Return (X, Y) of the center of cell containing provided text 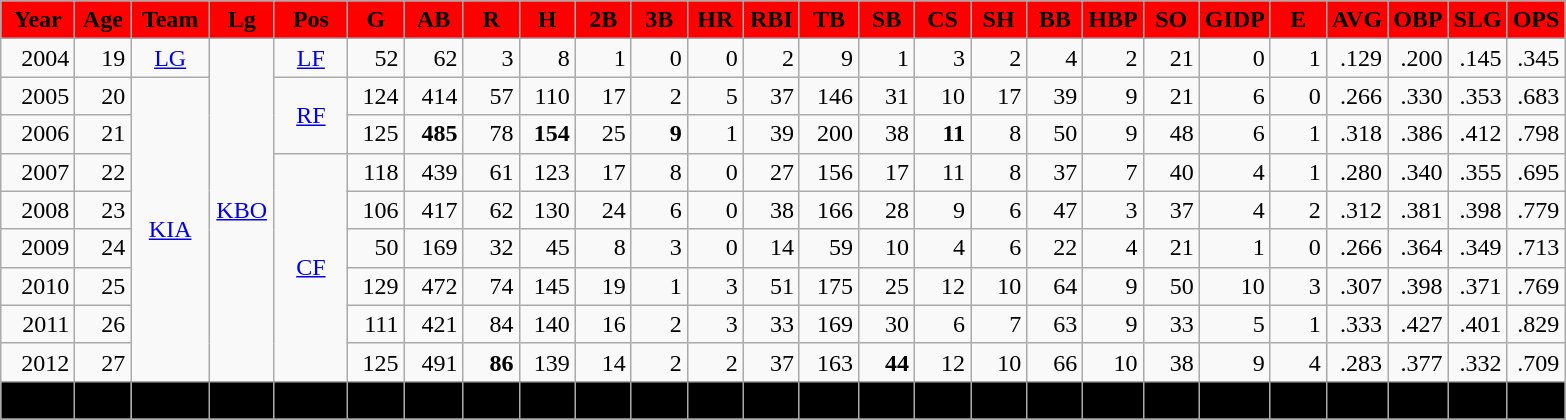
RBI (771, 20)
175 (828, 286)
R (491, 20)
Age (103, 20)
163 (828, 362)
BB (1055, 20)
994 (547, 400)
.345 (1536, 58)
.318 (1356, 134)
CS (943, 20)
.683 (1536, 96)
HBP (1113, 20)
GIDP (1234, 20)
.340 (1418, 172)
.332 (1478, 362)
278 (771, 400)
.381 (1418, 210)
439 (434, 172)
CF (311, 267)
.200 (1418, 58)
59 (828, 248)
20 (103, 96)
.386 (1418, 134)
.349 (1478, 248)
2009 (38, 248)
SH (999, 20)
.371 (1478, 286)
124 (376, 96)
.401 (1478, 324)
.355 (1478, 172)
47 (1055, 210)
417 (434, 210)
LF (311, 58)
.798 (1536, 134)
141 (603, 400)
421 (434, 324)
2006 (38, 134)
RF (311, 115)
.129 (1356, 58)
52 (376, 58)
.709 (1536, 362)
166 (828, 210)
.779 (1536, 210)
.769 (1536, 286)
28 (886, 210)
414 (434, 96)
.829 (1536, 324)
26 (103, 324)
LG (170, 58)
SB (886, 20)
Year (38, 20)
Total (38, 400)
146 (828, 96)
48 (1171, 134)
64 (1055, 286)
106 (376, 210)
.713 (1536, 248)
.746 (1536, 400)
84 (491, 324)
.369 (1478, 400)
AVG (1356, 20)
940 (376, 400)
.427 (1418, 324)
.412 (1478, 134)
224 (886, 400)
111 (376, 324)
.145 (1478, 58)
.280 (1356, 172)
129 (376, 286)
.364 (1418, 248)
1243 (828, 400)
66 (1055, 362)
.307 (1356, 286)
Pos (311, 20)
SLG (1478, 20)
352 (1171, 400)
2012 (38, 362)
57 (491, 96)
13 (1298, 400)
2010 (38, 286)
.283 (1356, 362)
123 (547, 172)
110 (547, 96)
OF (311, 400)
AB (434, 20)
2011 (38, 324)
3370 (434, 400)
200 (828, 134)
86 (491, 362)
44 (886, 362)
31 (886, 96)
51 (771, 286)
23 (103, 210)
30 (886, 324)
G (376, 20)
16 (603, 324)
2004 (38, 58)
.695 (1536, 172)
H (547, 20)
OBP (1418, 20)
.330 (1418, 96)
Lg (241, 20)
485 (434, 134)
.353 (1478, 96)
32 (491, 248)
537 (491, 400)
2008 (38, 210)
2005 (38, 96)
KIA (170, 229)
.312 (1356, 210)
154 (547, 134)
40 (1171, 172)
HR (715, 20)
118 (376, 172)
472 (434, 286)
2007 (38, 172)
140 (547, 324)
3B (659, 20)
Team (170, 20)
63 (1055, 324)
156 (828, 172)
392 (1055, 400)
139 (547, 362)
SO (1171, 20)
OPS (1536, 20)
145 (547, 286)
61 (491, 172)
.295 (1356, 400)
.333 (1356, 324)
130 (547, 210)
TB (828, 20)
E (1298, 20)
491 (434, 362)
2B (603, 20)
